Capture the cell that displays the provided text and extract its [x, y] central coordinate. 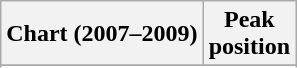
Chart (2007–2009) [102, 34]
Peakposition [249, 34]
